Find where the given text appears and provide that cell's center as (X, Y) coordinate. 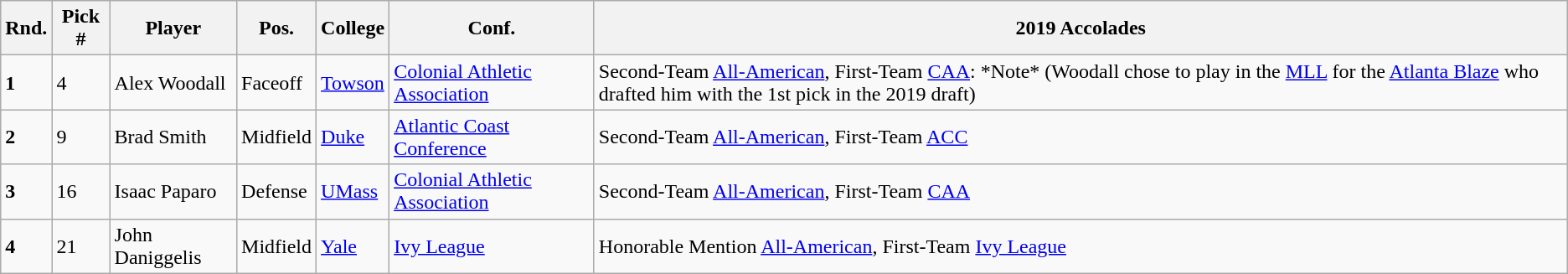
Yale (353, 246)
2 (27, 137)
Rnd. (27, 28)
Ivy League (493, 246)
3 (27, 191)
9 (80, 137)
Atlantic Coast Conference (493, 137)
Honorable Mention All-American, First-Team Ivy League (1081, 246)
Brad Smith (173, 137)
College (353, 28)
Second-Team All-American, First-Team CAA (1081, 191)
Pick # (80, 28)
Pos. (276, 28)
2019 Accolades (1081, 28)
Duke (353, 137)
Alex Woodall (173, 82)
Player (173, 28)
Towson (353, 82)
Second-Team All-American, First-Team ACC (1081, 137)
Conf. (493, 28)
16 (80, 191)
Faceoff (276, 82)
John Daniggelis (173, 246)
1 (27, 82)
UMass (353, 191)
21 (80, 246)
Defense (276, 191)
Isaac Paparo (173, 191)
